From the cell containing the given text, extract its center point as (x, y) coordinate. 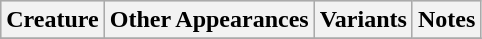
Variants (363, 20)
Other Appearances (209, 20)
Creature (52, 20)
Notes (446, 20)
